Output the (X, Y) coordinate of the center of the cell containing the given text.  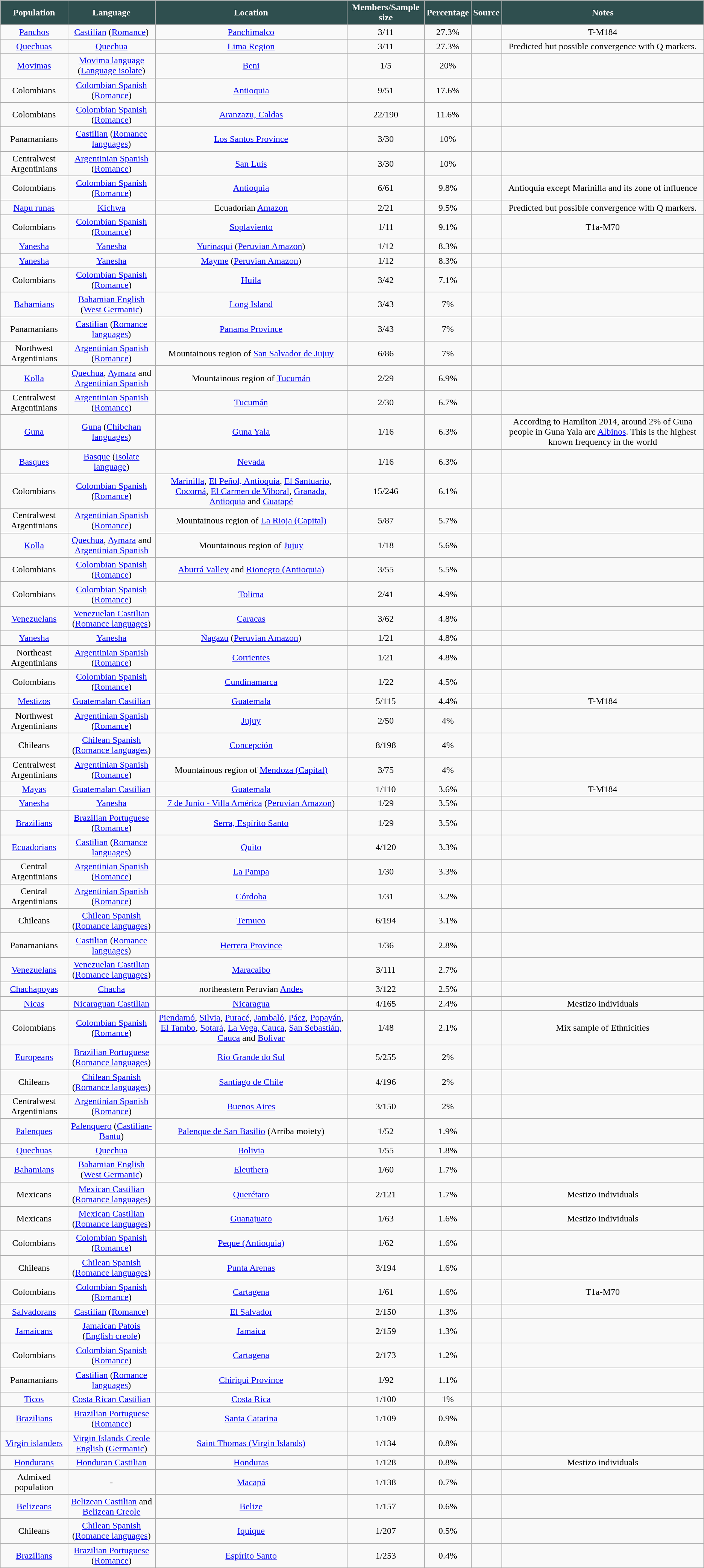
Kichwa (111, 207)
1/253 (386, 1556)
Basque (Isolate language) (111, 461)
Santiago de Chile (251, 1082)
Caracas (251, 619)
Hondurans (34, 1463)
Notes (602, 13)
4.4% (448, 701)
Ñagazu (Peruvian Amazon) (251, 638)
1.9% (448, 1131)
Jamaica (251, 1331)
Córdoba (251, 896)
Buenos Aires (251, 1106)
Source (487, 13)
Palenquero (Castilian-Bantu) (111, 1131)
2/150 (386, 1311)
Honduran Castilian (111, 1463)
3/55 (386, 570)
1/31 (386, 896)
1/22 (386, 682)
Nicas (34, 1004)
1/52 (386, 1131)
Mountainous region of Jujuy (251, 545)
4/196 (386, 1082)
Virgin Islands Creole English (Germanic) (111, 1443)
Temuco (251, 920)
2/21 (386, 207)
Long Island (251, 305)
Belizean Castilian and Belizean Creole (111, 1507)
Cundinamarca (251, 682)
5/255 (386, 1057)
Concepción (251, 745)
20% (448, 65)
Mountainous region of La Rioja (Capital) (251, 521)
Ecuadorian Amazon (251, 207)
15/246 (386, 491)
Mayas (34, 789)
Mountainous region of Mendoza (Capital) (251, 770)
2.4% (448, 1004)
Saint Thomas (Virgin Islands) (251, 1443)
6.1% (448, 491)
Punta Arenas (251, 1267)
northeastern Peruvian Andes (251, 989)
Virgin islanders (34, 1443)
3/62 (386, 619)
3.6% (448, 789)
Guna (34, 432)
Guna Yala (251, 432)
Chiriquí Province (251, 1379)
Serra, Espírito Santo (251, 823)
San Luis (251, 163)
Huila (251, 280)
Jamaican Patois (English creole) (111, 1331)
1/109 (386, 1419)
Members/Sample size (386, 13)
Los Santos Province (251, 139)
4.9% (448, 594)
22/190 (386, 114)
- (111, 1482)
9.1% (448, 227)
1/30 (386, 871)
Population (34, 13)
Jujuy (251, 721)
2/173 (386, 1355)
3/194 (386, 1267)
1/157 (386, 1507)
5.7% (448, 521)
6/86 (386, 354)
Corrientes (251, 657)
1/36 (386, 945)
Tucumán (251, 403)
Eleuthera (251, 1170)
6.7% (448, 403)
Language (111, 13)
Brazilian Portuguese (Romance languages) (111, 1057)
Yurinaqui (Peruvian Amazon) (251, 246)
Movimas (34, 65)
Marinilla, El Peñol, Antioquia, El Santuario, Cocorná, El Carmen de Viboral, Granada, Antioquia and Guatapé (251, 491)
Salvadorans (34, 1311)
6.9% (448, 378)
Movima language (Language isolate) (111, 65)
Europeans (34, 1057)
Panchimalco (251, 32)
1/92 (386, 1379)
0.4% (448, 1556)
Tolima (251, 594)
Napu runas (34, 207)
4.5% (448, 682)
Jamaicans (34, 1331)
Nevada (251, 461)
1/134 (386, 1443)
3/111 (386, 969)
Admixed population (34, 1482)
0.6% (448, 1507)
0.5% (448, 1531)
1.1% (448, 1379)
La Pampa (251, 871)
8/198 (386, 745)
1/100 (386, 1399)
1.2% (448, 1355)
Belize (251, 1507)
7 de Junio - Villa América (Peruvian Amazon) (251, 803)
0.9% (448, 1419)
1/60 (386, 1170)
6/61 (386, 188)
1/62 (386, 1243)
El Salvador (251, 1311)
Piendamó, Silvia, Puracé, Jambaló, Páez, Popayán, El Tambo, Sotará, La Vega, Cauca, San Sebastián, Cauca and Bolivar (251, 1028)
17.6% (448, 90)
3.2% (448, 896)
2/29 (386, 378)
Soplaviento (251, 227)
5/115 (386, 701)
Herrera Province (251, 945)
7.1% (448, 280)
1/55 (386, 1150)
Palenques (34, 1131)
3/42 (386, 280)
4/165 (386, 1004)
Beni (251, 65)
0.7% (448, 1482)
3.1% (448, 920)
5/87 (386, 521)
Nicaragua (251, 1004)
Maracaibo (251, 969)
Costa Rican Castilian (111, 1399)
9.5% (448, 207)
Northeast Argentinians (34, 657)
Peque (Antioquia) (251, 1243)
1/128 (386, 1463)
Aranzazu, Caldas (251, 114)
Nicaraguan Castilian (111, 1004)
Ecuadorians (34, 847)
9.8% (448, 188)
2/50 (386, 721)
Chacha (111, 989)
Lima Region (251, 46)
Chachapoyas (34, 989)
1/110 (386, 789)
Rio Grande do Sul (251, 1057)
Querétaro (251, 1194)
2.7% (448, 969)
9/51 (386, 90)
1/207 (386, 1531)
Guanajuato (251, 1218)
Percentage (448, 13)
Macapá (251, 1482)
Panama Province (251, 329)
Santa Catarina (251, 1419)
Quito (251, 847)
Basques (34, 461)
Antioquia except Marinilla and its zone of influence (602, 188)
Espírito Santo (251, 1556)
Honduras (251, 1463)
1/18 (386, 545)
Mountainous region of San Salvador de Jujuy (251, 354)
11.6% (448, 114)
2.5% (448, 989)
1.8% (448, 1150)
1/63 (386, 1218)
2/121 (386, 1194)
5.6% (448, 545)
1/11 (386, 227)
According to Hamilton 2014, around 2% of Guna people in Guna Yala are Albinos. This is the highest known frequency in the world (602, 432)
Belizeans (34, 1507)
6/194 (386, 920)
2/41 (386, 594)
2/30 (386, 403)
Ticos (34, 1399)
4/120 (386, 847)
2.8% (448, 945)
2/159 (386, 1331)
Aburrá Valley and Rionegro (Antioquia) (251, 570)
Mix sample of Ethnicities (602, 1028)
1% (448, 1399)
3/150 (386, 1106)
Palenque de San Basilio (Arriba moiety) (251, 1131)
3/75 (386, 770)
2.1% (448, 1028)
Guna (Chibchan languages) (111, 432)
1/48 (386, 1028)
1/138 (386, 1482)
3/122 (386, 989)
Location (251, 13)
Costa Rica (251, 1399)
Panchos (34, 32)
Mountainous region of Tucumán (251, 378)
Iquique (251, 1531)
Bolivia (251, 1150)
1/5 (386, 65)
Mayme (Peruvian Amazon) (251, 261)
5.5% (448, 570)
1/61 (386, 1292)
Mestizos (34, 701)
